From the cell containing the given text, extract its center point as (x, y) coordinate. 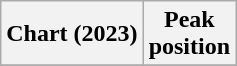
Peakposition (189, 34)
Chart (2023) (72, 34)
